Search for the cell housing the specified text and yield its (x, y) center coordinate. 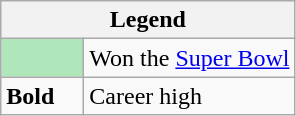
Legend (148, 20)
Bold (42, 96)
Career high (190, 96)
Won the Super Bowl (190, 58)
